Output the [x, y] coordinate of the center of the cell containing the given text.  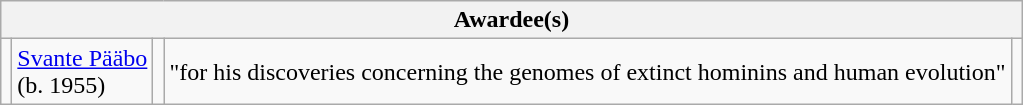
Svante Pääbo(b. 1955) [82, 72]
Awardee(s) [512, 20]
"for his discoveries concerning the genomes of extinct hominins and human evolution" [588, 72]
